Provide the [x, y] coordinate of the cell's center where the given text is located.  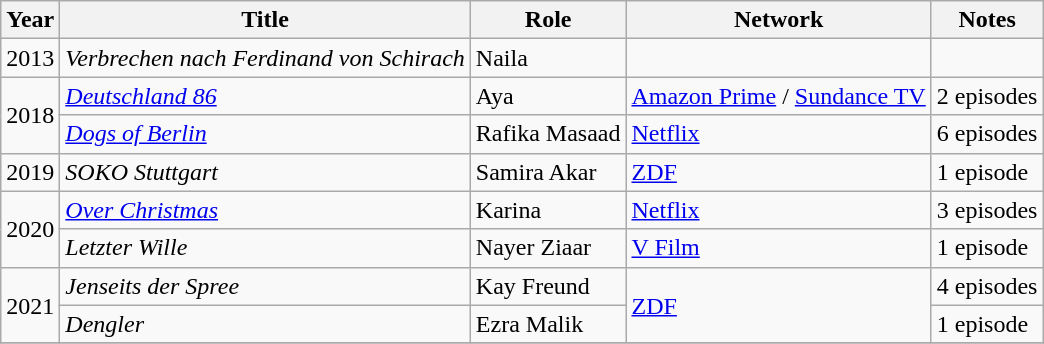
Year [30, 20]
Jenseits der Spree [266, 286]
V Film [778, 248]
Nayer Ziaar [548, 248]
Verbrechen nach Ferdinand von Schirach [266, 58]
2021 [30, 305]
Kay Freund [548, 286]
Dogs of Berlin [266, 134]
Network [778, 20]
Notes [987, 20]
2013 [30, 58]
Title [266, 20]
4 episodes [987, 286]
6 episodes [987, 134]
Ezra Malik [548, 324]
Dengler [266, 324]
Naila [548, 58]
Rafika Masaad [548, 134]
3 episodes [987, 210]
Karina [548, 210]
SOKO Stuttgart [266, 172]
Amazon Prime / Sundance TV [778, 96]
Role [548, 20]
2018 [30, 115]
Deutschland 86 [266, 96]
2019 [30, 172]
Samira Akar [548, 172]
2020 [30, 229]
Letzter Wille [266, 248]
Aya [548, 96]
Over Christmas [266, 210]
2 episodes [987, 96]
